Identify which cell holds the provided text, then report its [X, Y] central coordinate. 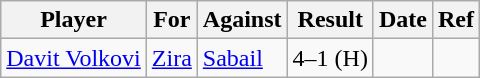
4–1 (H) [330, 58]
Sabail [242, 58]
Davit Volkovi [74, 58]
For [172, 20]
Ref [456, 20]
Player [74, 20]
Against [242, 20]
Result [330, 20]
Date [402, 20]
Zira [172, 58]
